Find where the given text appears and provide that cell's center as (x, y) coordinate. 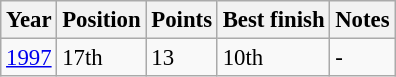
Notes (362, 20)
Position (102, 20)
1997 (29, 58)
- (362, 58)
Points (182, 20)
10th (273, 58)
13 (182, 58)
Best finish (273, 20)
Year (29, 20)
17th (102, 58)
